Find where the given text appears and provide that cell's center as [X, Y] coordinate. 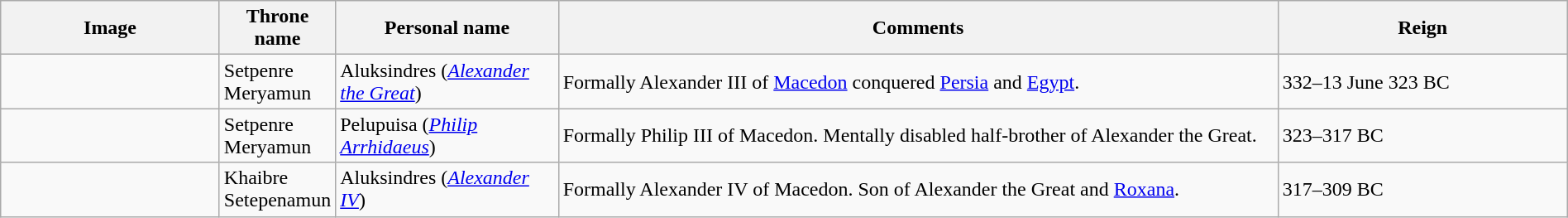
Pelupuisa (Philip Arrhidaeus) [447, 136]
Formally Philip III of Macedon. Mentally disabled half-brother of Alexander the Great. [918, 136]
Formally Alexander III of Macedon conquered Persia and Egypt. [918, 81]
317–309 BC [1422, 189]
Aluksindres (Alexander IV) [447, 189]
Aluksindres (Alexander the Great) [447, 81]
Image [111, 28]
Formally Alexander IV of Macedon. Son of Alexander the Great and Roxana. [918, 189]
Khaibre Setepenamun [277, 189]
332–13 June 323 BC [1422, 81]
Personal name [447, 28]
323–317 BC [1422, 136]
Reign [1422, 28]
Throne name [277, 28]
Comments [918, 28]
